Pinpoint the cell where the given text exists, returning its [X, Y] midpoint coordinate. 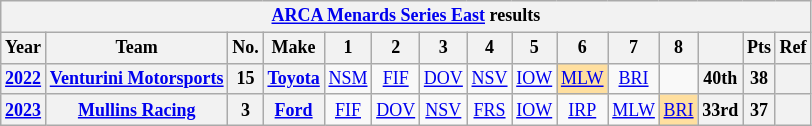
Pts [760, 48]
5 [534, 48]
Ford [294, 110]
ARCA Menards Series East results [406, 16]
Make [294, 48]
40th [720, 78]
1 [348, 48]
15 [246, 78]
FRS [490, 110]
Mullins Racing [136, 110]
7 [634, 48]
38 [760, 78]
No. [246, 48]
IRP [582, 110]
NSM [348, 78]
Ref [793, 48]
2 [396, 48]
6 [582, 48]
2023 [24, 110]
33rd [720, 110]
Year [24, 48]
4 [490, 48]
37 [760, 110]
8 [678, 48]
Toyota [294, 78]
2022 [24, 78]
Team [136, 48]
Venturini Motorsports [136, 78]
